Scan for the cell matching the given text and deliver its (x, y) coordinate at center. 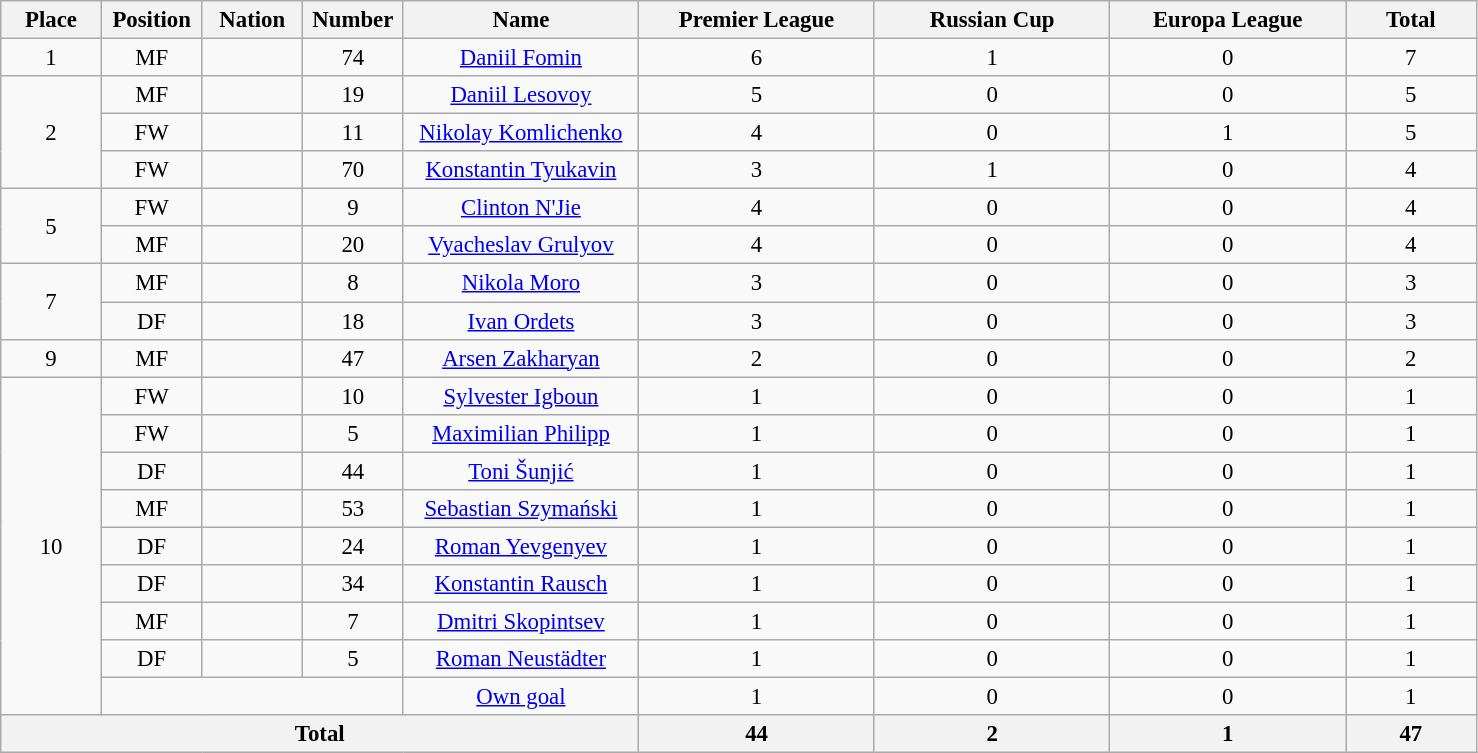
Daniil Fomin (521, 58)
Place (52, 20)
53 (354, 509)
Daniil Lesovoy (521, 95)
Toni Šunjić (521, 471)
20 (354, 245)
Sebastian Szymański (521, 509)
11 (354, 133)
Russian Cup (992, 20)
34 (354, 584)
Clinton N'Jie (521, 208)
Roman Yevgenyev (521, 546)
6 (757, 58)
19 (354, 95)
Maximilian Philipp (521, 433)
Sylvester Igboun (521, 396)
Arsen Zakharyan (521, 358)
Dmitri Skopintsev (521, 621)
Position (152, 20)
74 (354, 58)
70 (354, 170)
Roman Neustädter (521, 659)
Europa League (1228, 20)
Nikola Moro (521, 283)
Vyacheslav Grulyov (521, 245)
Name (521, 20)
Nikolay Komlichenko (521, 133)
Number (354, 20)
24 (354, 546)
Konstantin Tyukavin (521, 170)
Konstantin Rausch (521, 584)
Ivan Ordets (521, 321)
8 (354, 283)
Nation (252, 20)
18 (354, 321)
Own goal (521, 697)
Premier League (757, 20)
